From the cell containing the given text, extract its center point as [X, Y] coordinate. 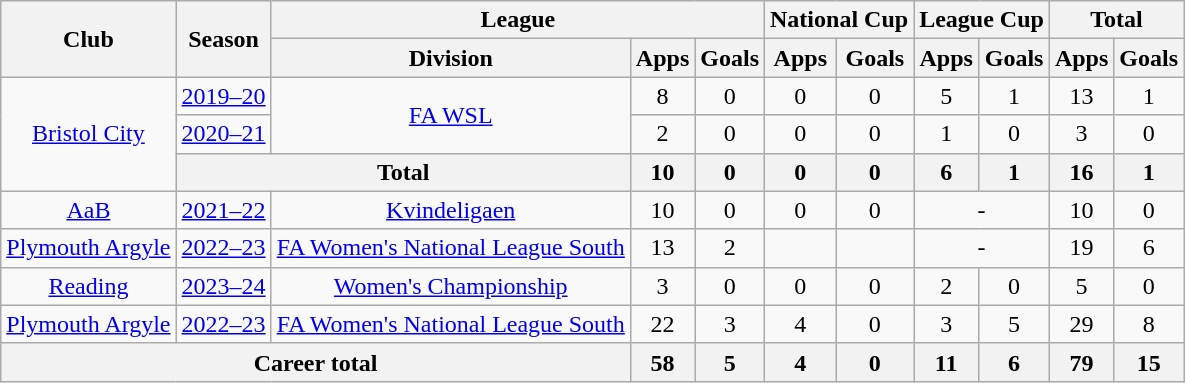
Kvindeligaen [450, 210]
AaB [88, 210]
League Cup [982, 20]
2020–21 [224, 134]
58 [662, 362]
Club [88, 39]
16 [1081, 172]
15 [1149, 362]
FA WSL [450, 115]
29 [1081, 324]
22 [662, 324]
Women's Championship [450, 286]
79 [1081, 362]
2019–20 [224, 96]
19 [1081, 248]
Bristol City [88, 134]
11 [946, 362]
League [518, 20]
National Cup [840, 20]
Career total [316, 362]
Reading [88, 286]
Division [450, 58]
Season [224, 39]
2021–22 [224, 210]
2023–24 [224, 286]
